For the text-containing cell, return its midpoint in [X, Y] coordinate format. 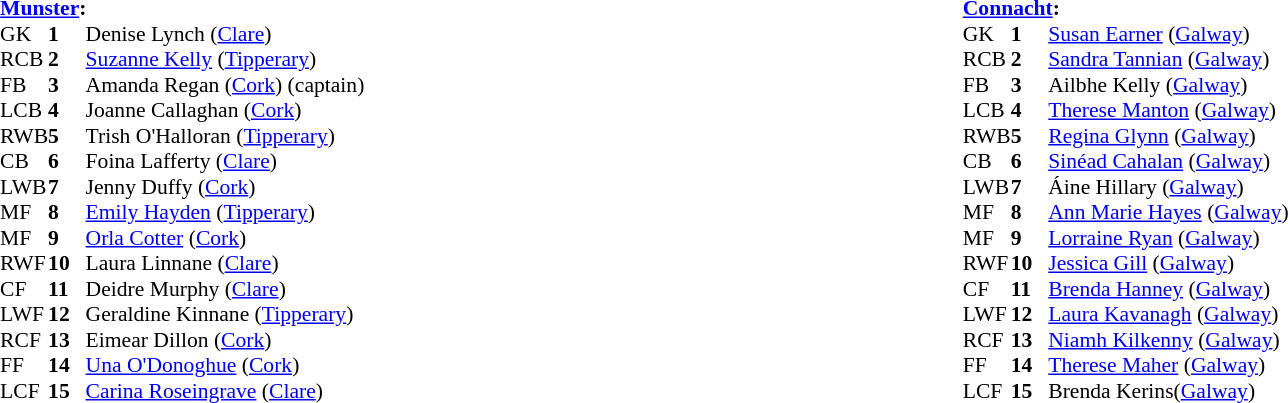
Suzanne Kelly (Tipperary) [226, 59]
Sinéad Cahalan (Galway) [1168, 161]
Sandra Tannian (Galway) [1168, 59]
Geraldine Kinnane (Tipperary) [226, 315]
Amanda Regan (Cork) (captain) [226, 85]
Jenny Duffy (Cork) [226, 187]
Denise Lynch (Clare) [226, 34]
Ailbhe Kelly (Galway) [1168, 85]
Therese Manton (Galway) [1168, 111]
Lorraine Ryan (Galway) [1168, 238]
Emily Hayden (Tipperary) [226, 213]
Foina Lafferty (Clare) [226, 161]
Laura Linnane (Clare) [226, 263]
Niamh Kilkenny (Galway) [1168, 340]
Orla Cotter (Cork) [226, 238]
Trish O'Halloran (Tipperary) [226, 136]
Susan Earner (Galway) [1168, 34]
Jessica Gill (Galway) [1168, 263]
Therese Maher (Galway) [1168, 365]
Laura Kavanagh (Galway) [1168, 315]
Áine Hillary (Galway) [1168, 187]
Deidre Murphy (Clare) [226, 289]
Regina Glynn (Galway) [1168, 136]
Eimear Dillon (Cork) [226, 340]
Ann Marie Hayes (Galway) [1168, 213]
Joanne Callaghan (Cork) [226, 111]
Una O'Donoghue (Cork) [226, 365]
Brenda Hanney (Galway) [1168, 289]
